Scan for the cell matching the given text and deliver its [x, y] coordinate at center. 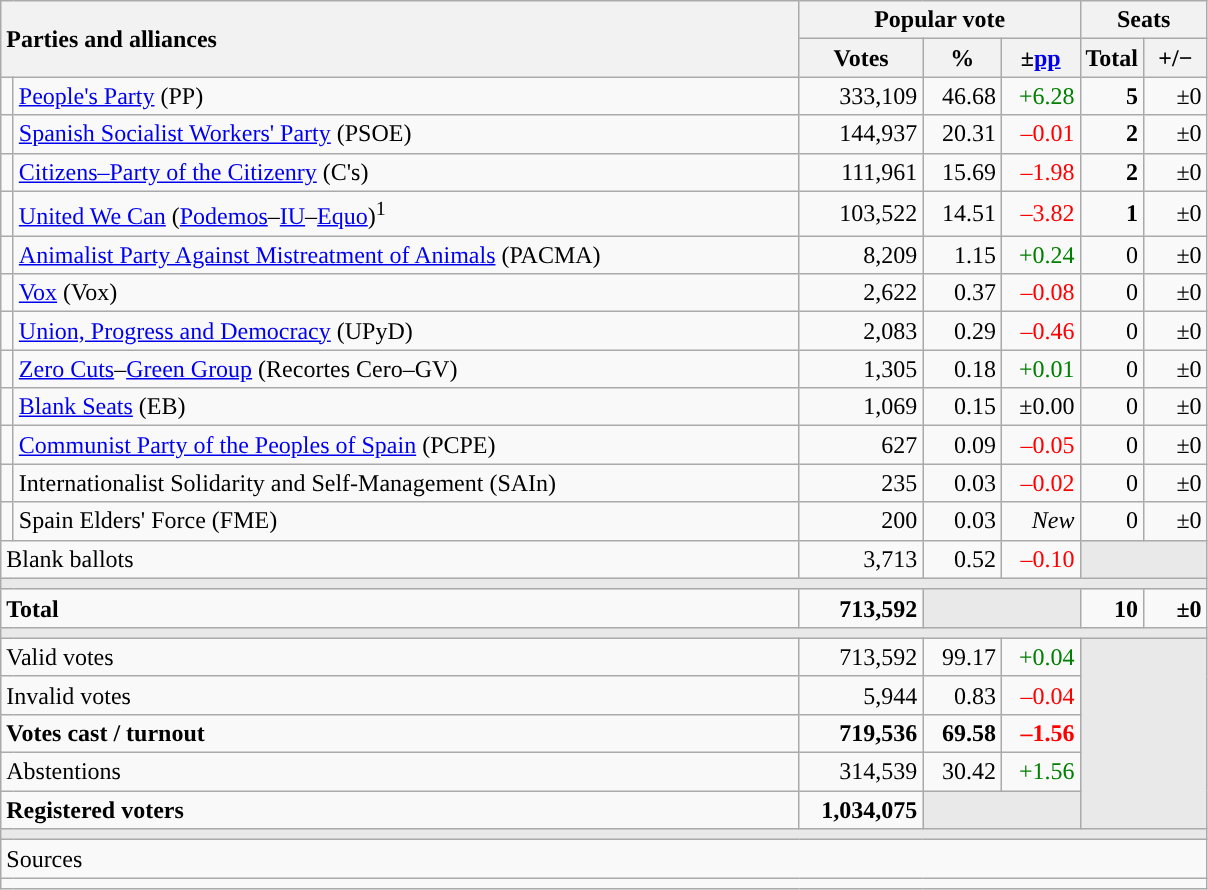
+6.28 [1040, 96]
Parties and alliances [400, 39]
5,944 [861, 695]
1.15 [962, 255]
New [1040, 521]
0.09 [962, 445]
Seats [1144, 20]
–0.01 [1040, 134]
United We Can (Podemos–IU–Equo)1 [406, 214]
+1.56 [1040, 772]
–0.46 [1040, 331]
Sources [604, 859]
8,209 [861, 255]
Popular vote [940, 20]
314,539 [861, 772]
Zero Cuts–Green Group (Recortes Cero–GV) [406, 369]
10 [1112, 608]
Votes cast / turnout [400, 733]
0.83 [962, 695]
People's Party (PP) [406, 96]
0.15 [962, 407]
0.29 [962, 331]
15.69 [962, 172]
–0.08 [1040, 293]
+0.01 [1040, 369]
627 [861, 445]
200 [861, 521]
14.51 [962, 214]
1,069 [861, 407]
±0.00 [1040, 407]
2,622 [861, 293]
–3.82 [1040, 214]
0.18 [962, 369]
1,305 [861, 369]
0.52 [962, 559]
1,034,075 [861, 810]
3,713 [861, 559]
Blank ballots [400, 559]
+0.04 [1040, 657]
719,536 [861, 733]
1 [1112, 214]
Invalid votes [400, 695]
–1.56 [1040, 733]
Blank Seats (EB) [406, 407]
Abstentions [400, 772]
Spain Elders' Force (FME) [406, 521]
30.42 [962, 772]
Valid votes [400, 657]
% [962, 58]
–0.10 [1040, 559]
–0.04 [1040, 695]
20.31 [962, 134]
99.17 [962, 657]
144,937 [861, 134]
Union, Progress and Democracy (UPyD) [406, 331]
Internationalist Solidarity and Self-Management (SAIn) [406, 483]
2,083 [861, 331]
–1.98 [1040, 172]
+0.24 [1040, 255]
0.37 [962, 293]
+/− [1176, 58]
5 [1112, 96]
Votes [861, 58]
235 [861, 483]
111,961 [861, 172]
46.68 [962, 96]
Animalist Party Against Mistreatment of Animals (PACMA) [406, 255]
±pp [1040, 58]
Vox (Vox) [406, 293]
–0.02 [1040, 483]
333,109 [861, 96]
Communist Party of the Peoples of Spain (PCPE) [406, 445]
69.58 [962, 733]
103,522 [861, 214]
Registered voters [400, 810]
–0.05 [1040, 445]
Citizens–Party of the Citizenry (C's) [406, 172]
Spanish Socialist Workers' Party (PSOE) [406, 134]
